Provide the [x, y] coordinate of the cell's center where the given text is located.  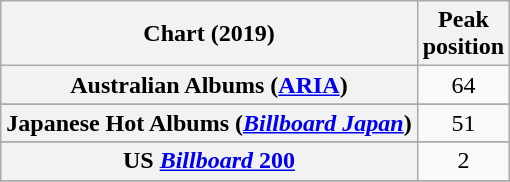
64 [463, 85]
Peakposition [463, 34]
51 [463, 123]
US Billboard 200 [209, 161]
Japanese Hot Albums (Billboard Japan) [209, 123]
Chart (2019) [209, 34]
Australian Albums (ARIA) [209, 85]
2 [463, 161]
